Provide the (x, y) coordinate of the cell's center where the given text is located.  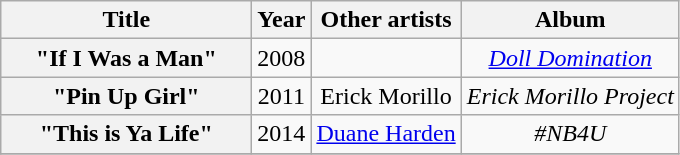
#NB4U (570, 134)
Erick Morillo (386, 96)
2008 (282, 58)
"If I Was a Man" (126, 58)
"Pin Up Girl" (126, 96)
Other artists (386, 20)
Year (282, 20)
Title (126, 20)
Erick Morillo Project (570, 96)
"This is Ya Life" (126, 134)
Duane Harden (386, 134)
2014 (282, 134)
Doll Domination (570, 58)
Album (570, 20)
2011 (282, 96)
